Return the (X, Y) coordinate for the center point of the cell that contains the specified text.  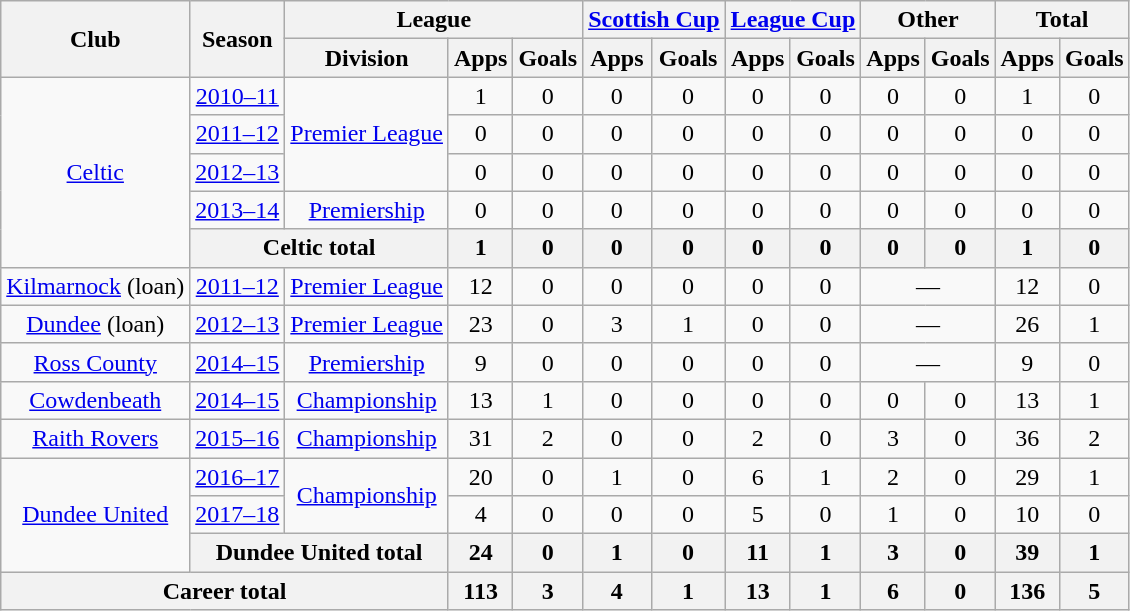
31 (480, 438)
League Cup (793, 20)
10 (1027, 515)
136 (1027, 591)
Division (367, 58)
24 (480, 553)
2016–17 (238, 477)
Dundee United total (320, 553)
36 (1027, 438)
39 (1027, 553)
Dundee United (96, 515)
29 (1027, 477)
Kilmarnock (loan) (96, 286)
23 (480, 324)
2015–16 (238, 438)
113 (480, 591)
Raith Rovers (96, 438)
2017–18 (238, 515)
Season (238, 39)
2013–14 (238, 210)
26 (1027, 324)
20 (480, 477)
Club (96, 39)
Scottish Cup (654, 20)
Cowdenbeath (96, 400)
Ross County (96, 362)
Total (1062, 20)
2010–11 (238, 96)
Other (928, 20)
Dundee (loan) (96, 324)
11 (758, 553)
Celtic (96, 172)
Career total (225, 591)
League (434, 20)
Celtic total (320, 248)
